Extract the (x, y) coordinate from the center of the cell holding the provided text.  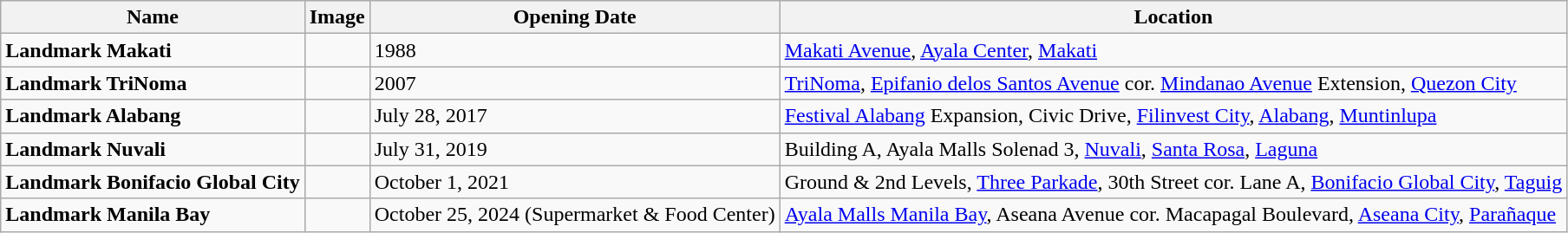
2007 (574, 83)
TriNoma, Epifanio delos Santos Avenue cor. Mindanao Avenue Extension, Quezon City (1173, 83)
Opening Date (574, 17)
Makati Avenue, Ayala Center, Makati (1173, 50)
July 31, 2019 (574, 149)
October 25, 2024 (Supermarket & Food Center) (574, 215)
Landmark Bonifacio Global City (153, 182)
Ayala Malls Manila Bay, Aseana Avenue cor. Macapagal Boulevard, Aseana City, Parañaque (1173, 215)
Landmark Nuvali (153, 149)
Image (336, 17)
1988 (574, 50)
Ground & 2nd Levels, Three Parkade, 30th Street cor. Lane A, Bonifacio Global City, Taguig (1173, 182)
Landmark Manila Bay (153, 215)
Landmark Makati (153, 50)
Landmark Alabang (153, 116)
Building A, Ayala Malls Solenad 3, Nuvali, Santa Rosa, Laguna (1173, 149)
Festival Alabang Expansion, Civic Drive, Filinvest City, Alabang, Muntinlupa (1173, 116)
Location (1173, 17)
Landmark TriNoma (153, 83)
July 28, 2017 (574, 116)
October 1, 2021 (574, 182)
Name (153, 17)
